Find where the given text appears and provide that cell's center as (x, y) coordinate. 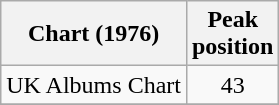
Peakposition (232, 34)
Chart (1976) (94, 34)
43 (232, 85)
UK Albums Chart (94, 85)
